Search for the cell housing the specified text and yield its [X, Y] center coordinate. 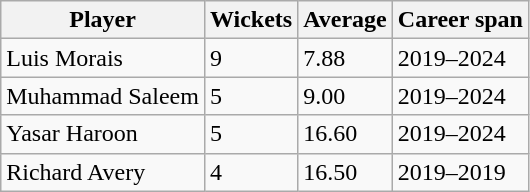
7.88 [346, 58]
9 [250, 58]
Player [103, 20]
Wickets [250, 20]
16.50 [346, 172]
9.00 [346, 96]
Muhammad Saleem [103, 96]
2019–2019 [460, 172]
Yasar Haroon [103, 134]
Career span [460, 20]
Luis Morais [103, 58]
4 [250, 172]
16.60 [346, 134]
Richard Avery [103, 172]
Average [346, 20]
